From the cell containing the given text, extract its center point as [x, y] coordinate. 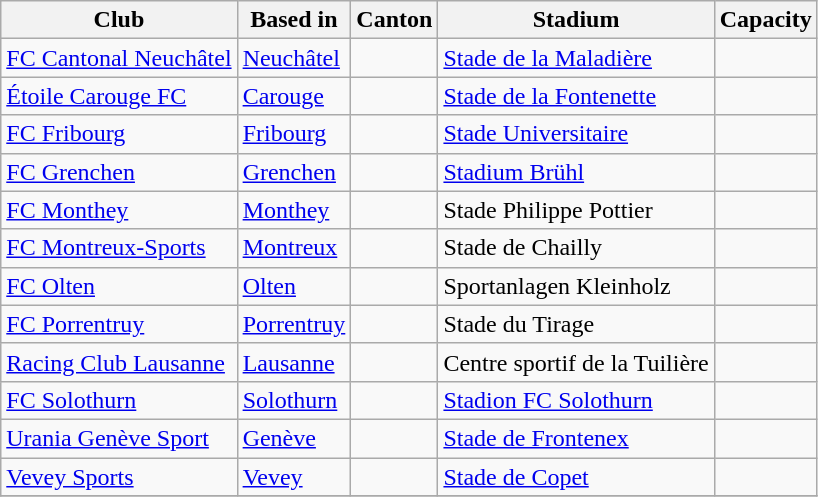
Étoile Carouge FC [119, 96]
FC Monthey [119, 210]
FC Porrentruy [119, 324]
Capacity [766, 20]
Porrentruy [294, 324]
Centre sportif de la Tuilière [576, 362]
Racing Club Lausanne [119, 362]
FC Grenchen [119, 172]
Stade Philippe Pottier [576, 210]
Stade de Frontenex [576, 438]
Vevey Sports [119, 477]
Stade de la Maladière [576, 58]
FC Solothurn [119, 400]
Genève [294, 438]
Lausanne [294, 362]
Olten [294, 286]
Fribourg [294, 134]
Grenchen [294, 172]
Stadium [576, 20]
Club [119, 20]
FC Cantonal Neuchâtel [119, 58]
Stade de la Fontenette [576, 96]
Canton [394, 20]
Stadion FC Solothurn [576, 400]
Based in [294, 20]
Sportanlagen Kleinholz [576, 286]
FC Fribourg [119, 134]
Vevey [294, 477]
Neuchâtel [294, 58]
Carouge [294, 96]
Stade Universitaire [576, 134]
Stade du Tirage [576, 324]
Solothurn [294, 400]
FC Montreux-Sports [119, 248]
Montreux [294, 248]
Stade de Copet [576, 477]
Urania Genève Sport [119, 438]
Stadium Brühl [576, 172]
Monthey [294, 210]
FC Olten [119, 286]
Stade de Chailly [576, 248]
